Search for the cell housing the specified text and yield its [x, y] center coordinate. 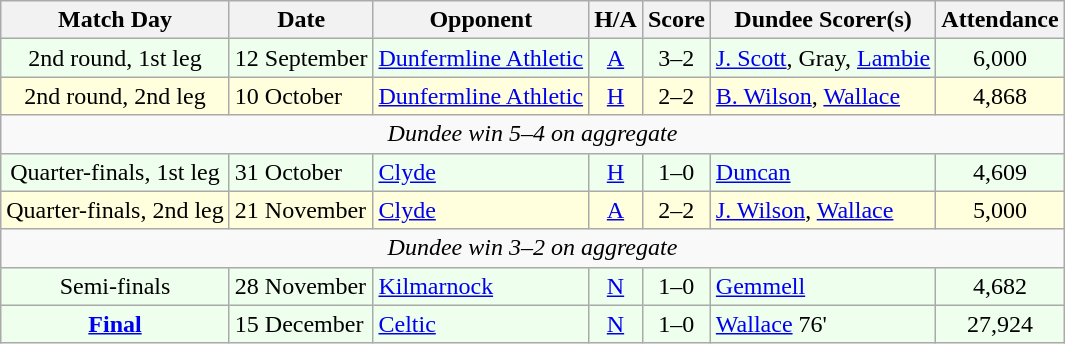
12 September [301, 58]
Quarter-finals, 2nd leg [116, 210]
Kilmarnock [481, 286]
Attendance [1000, 20]
3–2 [676, 58]
10 October [301, 96]
21 November [301, 210]
31 October [301, 172]
2nd round, 2nd leg [116, 96]
Date [301, 20]
15 December [301, 324]
2nd round, 1st leg [116, 58]
B. Wilson, Wallace [822, 96]
Match Day [116, 20]
Dundee win 3–2 on aggregate [532, 248]
6,000 [1000, 58]
Celtic [481, 324]
Semi-finals [116, 286]
Wallace 76' [822, 324]
Dundee Scorer(s) [822, 20]
J. Scott, Gray, Lambie [822, 58]
4,682 [1000, 286]
Score [676, 20]
4,609 [1000, 172]
Opponent [481, 20]
Duncan [822, 172]
Final [116, 324]
4,868 [1000, 96]
Dundee win 5–4 on aggregate [532, 134]
H/A [616, 20]
28 November [301, 286]
5,000 [1000, 210]
Quarter-finals, 1st leg [116, 172]
Gemmell [822, 286]
27,924 [1000, 324]
J. Wilson, Wallace [822, 210]
